Provide the (X, Y) coordinate of the cell's center where the given text is located.  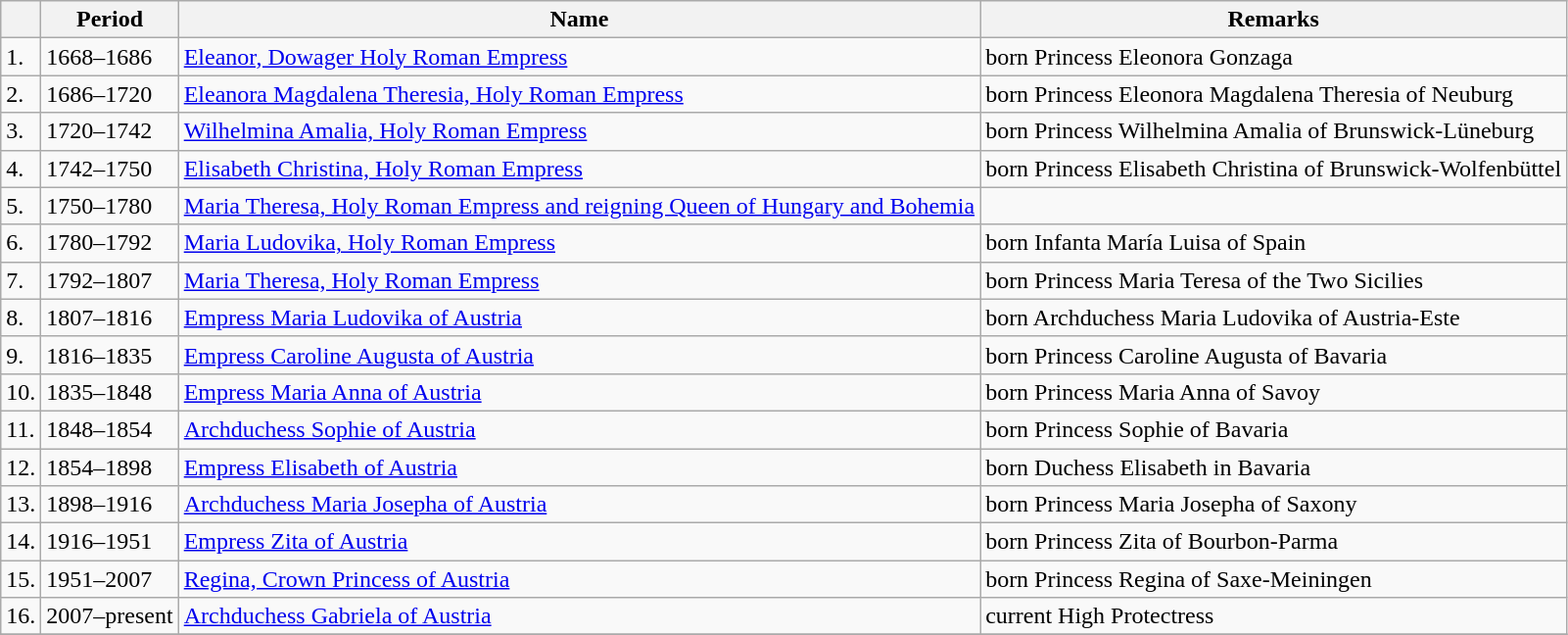
Remarks (1273, 20)
born Princess Maria Teresa of the Two Sicilies (1273, 280)
born Princess Wilhelmina Amalia of Brunswick-Lüneburg (1273, 131)
15. (22, 579)
born Princess Eleonora Gonzaga (1273, 57)
born Princess Sophie of Bavaria (1273, 429)
3. (22, 131)
5. (22, 206)
12. (22, 467)
born Princess Elisabeth Christina of Brunswick-Wolfenbüttel (1273, 169)
1835–1848 (110, 392)
1807–1816 (110, 317)
1742–1750 (110, 169)
born Princess Caroline Augusta of Bavaria (1273, 355)
current High Protectress (1273, 616)
born Princess Maria Anna of Savoy (1273, 392)
13. (22, 505)
Archduchess Maria Josepha of Austria (579, 505)
born Princess Regina of Saxe-Meiningen (1273, 579)
8. (22, 317)
Name (579, 20)
1916–1951 (110, 542)
1668–1686 (110, 57)
Empress Zita of Austria (579, 542)
born Princess Maria Josepha of Saxony (1273, 505)
9. (22, 355)
Wilhelmina Amalia, Holy Roman Empress (579, 131)
Eleanor, Dowager Holy Roman Empress (579, 57)
1792–1807 (110, 280)
1848–1854 (110, 429)
2007–present (110, 616)
1686–1720 (110, 94)
born Princess Zita of Bourbon-Parma (1273, 542)
2. (22, 94)
1854–1898 (110, 467)
Archduchess Gabriela of Austria (579, 616)
Maria Theresa, Holy Roman Empress and reigning Queen of Hungary and Bohemia (579, 206)
1780–1792 (110, 243)
Maria Theresa, Holy Roman Empress (579, 280)
Empress Maria Anna of Austria (579, 392)
Eleanora Magdalena Theresia, Holy Roman Empress (579, 94)
1951–2007 (110, 579)
1816–1835 (110, 355)
born Archduchess Maria Ludovika of Austria-Este (1273, 317)
Regina, Crown Princess of Austria (579, 579)
7. (22, 280)
Empress Maria Ludovika of Austria (579, 317)
born Princess Eleonora Magdalena Theresia of Neuburg (1273, 94)
born Duchess Elisabeth in Bavaria (1273, 467)
4. (22, 169)
Empress Caroline Augusta of Austria (579, 355)
Period (110, 20)
born Infanta María Luisa of Spain (1273, 243)
Elisabeth Christina, Holy Roman Empress (579, 169)
Empress Elisabeth of Austria (579, 467)
1720–1742 (110, 131)
10. (22, 392)
Archduchess Sophie of Austria (579, 429)
11. (22, 429)
1. (22, 57)
16. (22, 616)
Maria Ludovika, Holy Roman Empress (579, 243)
1750–1780 (110, 206)
6. (22, 243)
1898–1916 (110, 505)
14. (22, 542)
